Scan for the cell matching the given text and deliver its (x, y) coordinate at center. 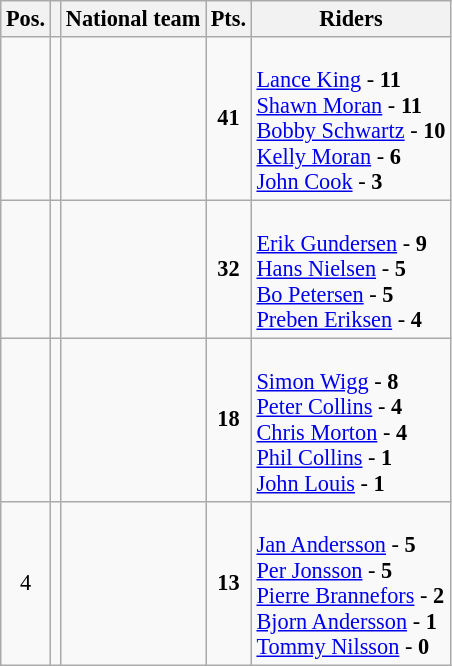
Simon Wigg - 8 Peter Collins - 4 Chris Morton - 4 Phil Collins - 1 John Louis - 1 (350, 420)
Lance King - 11 Shawn Moran - 11 Bobby Schwartz - 10 Kelly Moran - 6 John Cook - 3 (350, 118)
4 (26, 582)
Jan Andersson - 5 Per Jonsson - 5 Pierre Brannefors - 2 Bjorn Andersson - 1 Tommy Nilsson - 0 (350, 582)
13 (229, 582)
National team (134, 19)
Pos. (26, 19)
Erik Gundersen - 9 Hans Nielsen - 5 Bo Petersen - 5 Preben Eriksen - 4 (350, 269)
32 (229, 269)
Riders (350, 19)
Pts. (229, 19)
18 (229, 420)
41 (229, 118)
